From the cell containing the given text, extract its center point as (x, y) coordinate. 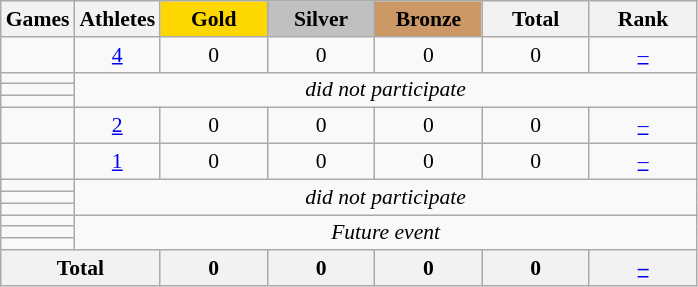
2 (117, 126)
Games (38, 19)
Silver (320, 19)
1 (117, 162)
Bronze (428, 19)
Future event (385, 233)
Gold (214, 19)
Athletes (117, 19)
Rank (642, 19)
4 (117, 55)
